Locate the cell with the specified text and output its (x, y) center coordinate. 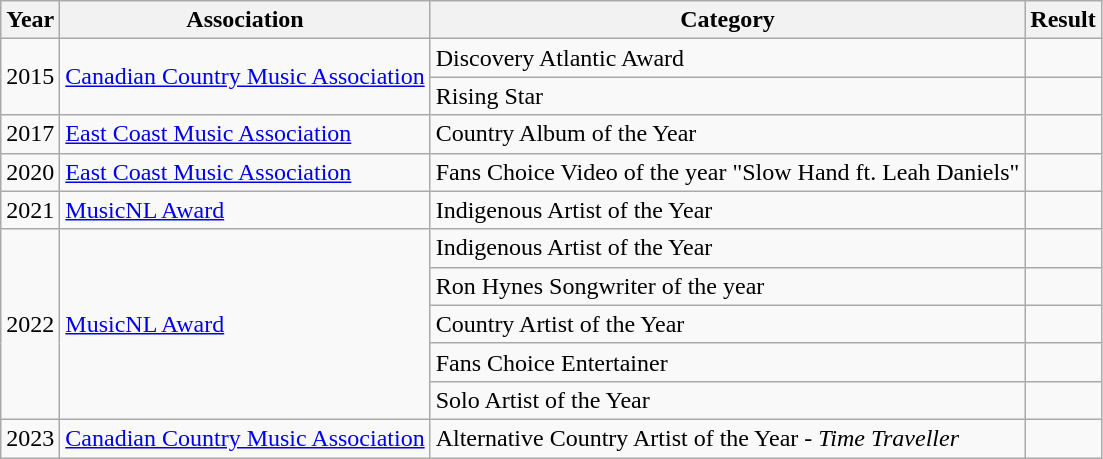
Fans Choice Video of the year "Slow Hand ft. Leah Daniels" (728, 172)
Rising Star (728, 96)
2015 (30, 77)
2022 (30, 324)
Country Artist of the Year (728, 324)
Year (30, 20)
2023 (30, 438)
2017 (30, 134)
2021 (30, 210)
Solo Artist of the Year (728, 400)
Country Album of the Year (728, 134)
Fans Choice Entertainer (728, 362)
Alternative Country Artist of the Year - Time Traveller (728, 438)
Result (1063, 20)
Ron Hynes Songwriter of the year (728, 286)
Discovery Atlantic Award (728, 58)
Category (728, 20)
Association (245, 20)
2020 (30, 172)
